Find where the given text appears and provide that cell's center as [x, y] coordinate. 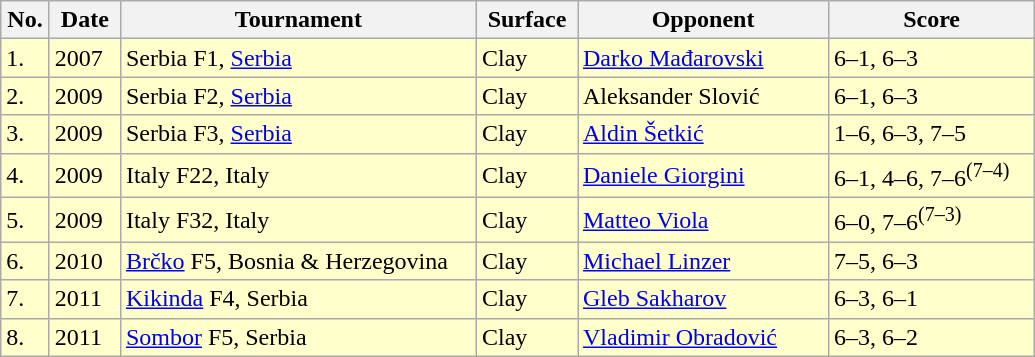
5. [26, 220]
Aleksander Slović [704, 96]
8. [26, 337]
Michael Linzer [704, 261]
1–6, 6–3, 7–5 [932, 134]
6. [26, 261]
Tournament [298, 20]
7–5, 6–3 [932, 261]
6–3, 6–2 [932, 337]
6–3, 6–1 [932, 299]
6–1, 4–6, 7–6(7–4) [932, 176]
Brčko F5, Bosnia & Herzegovina [298, 261]
Date [84, 20]
Vladimir Obradović [704, 337]
4. [26, 176]
Italy F22, Italy [298, 176]
Score [932, 20]
Kikinda F4, Serbia [298, 299]
2007 [84, 58]
No. [26, 20]
Matteo Viola [704, 220]
Serbia F3, Serbia [298, 134]
Serbia F1, Serbia [298, 58]
3. [26, 134]
Gleb Sakharov [704, 299]
1. [26, 58]
Serbia F2, Serbia [298, 96]
Darko Mađarovski [704, 58]
Aldin Šetkić [704, 134]
Sombor F5, Serbia [298, 337]
Surface [526, 20]
2. [26, 96]
Italy F32, Italy [298, 220]
2010 [84, 261]
6–0, 7–6(7–3) [932, 220]
7. [26, 299]
Opponent [704, 20]
Daniele Giorgini [704, 176]
